For the text-containing cell, return its midpoint in (X, Y) coordinate format. 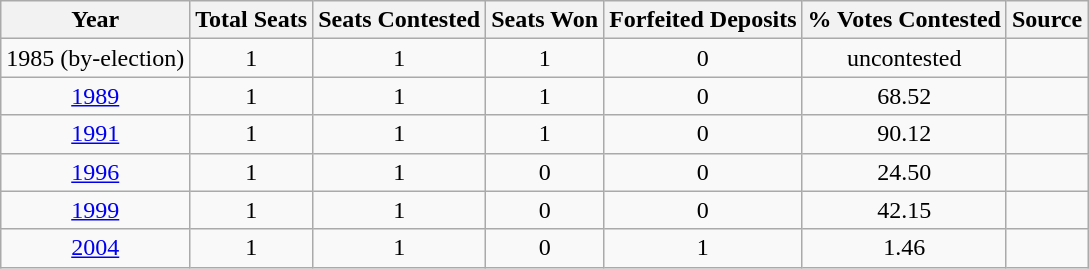
Source (1046, 20)
24.50 (904, 172)
1991 (96, 134)
2004 (96, 248)
90.12 (904, 134)
Seats Contested (400, 20)
1999 (96, 210)
1985 (by-election) (96, 58)
Seats Won (545, 20)
uncontested (904, 58)
1989 (96, 96)
42.15 (904, 210)
68.52 (904, 96)
Year (96, 20)
1996 (96, 172)
Total Seats (252, 20)
Forfeited Deposits (703, 20)
% Votes Contested (904, 20)
1.46 (904, 248)
